Locate the cell with the specified text and output its (X, Y) center coordinate. 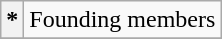
Founding members (122, 20)
* (12, 20)
